Provide the (x, y) coordinate of the cell's center where the given text is located.  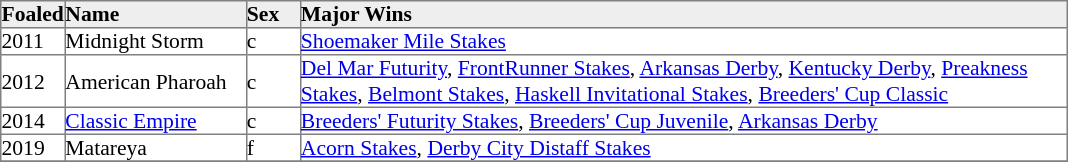
Major Wins (683, 14)
Sex (273, 14)
Breeders' Futurity Stakes, Breeders' Cup Juvenile, Arkansas Derby (683, 120)
2019 (33, 148)
Name (156, 14)
Midnight Storm (156, 42)
American Pharoah (156, 81)
Acorn Stakes, Derby City Distaff Stakes (683, 148)
f (273, 148)
Shoemaker Mile Stakes (683, 42)
2011 (33, 42)
Matareya (156, 148)
2014 (33, 120)
2012 (33, 81)
Foaled (33, 14)
Classic Empire (156, 120)
